Identify which cell holds the provided text, then report its (x, y) central coordinate. 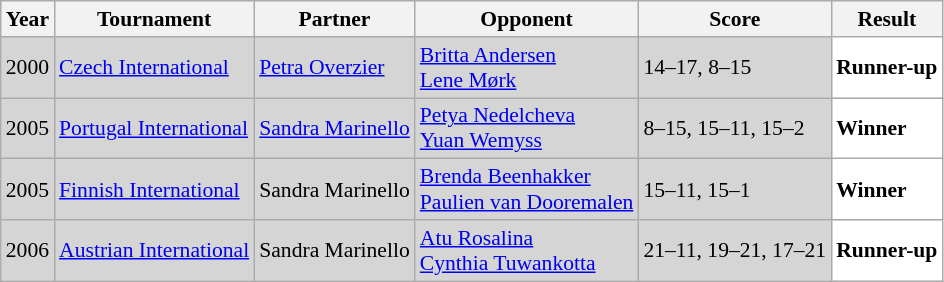
Tournament (154, 19)
Finnish International (154, 190)
Petya Nedelcheva Yuan Wemyss (527, 128)
15–11, 15–1 (734, 190)
Partner (334, 19)
Score (734, 19)
Brenda Beenhakker Paulien van Dooremalen (527, 190)
Opponent (527, 19)
Atu Rosalina Cynthia Tuwankotta (527, 250)
Czech International (154, 68)
8–15, 15–11, 15–2 (734, 128)
2000 (28, 68)
Year (28, 19)
Austrian International (154, 250)
2006 (28, 250)
Result (886, 19)
14–17, 8–15 (734, 68)
Petra Overzier (334, 68)
21–11, 19–21, 17–21 (734, 250)
Britta Andersen Lene Mørk (527, 68)
Portugal International (154, 128)
